Locate the cell with the specified text and output its (x, y) center coordinate. 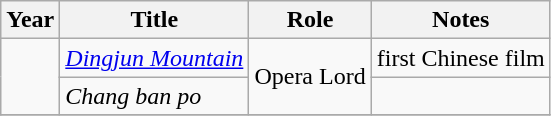
Notes (460, 20)
Chang ban po (154, 96)
Opera Lord (310, 77)
Title (154, 20)
Role (310, 20)
first Chinese film (460, 58)
Year (30, 20)
Dingjun Mountain (154, 58)
